Extract the [X, Y] coordinate from the center of the cell holding the provided text.  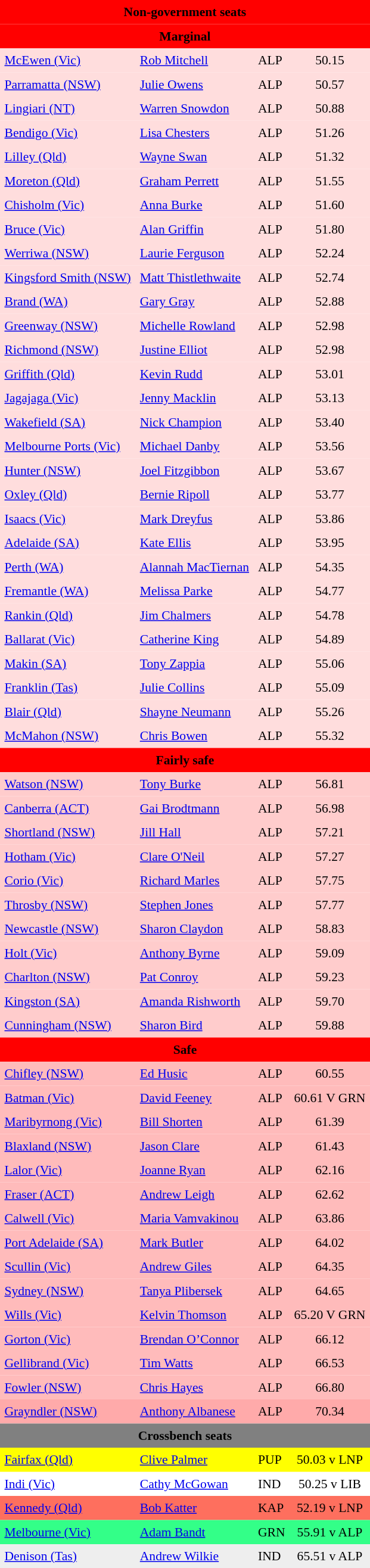
Kelvin Thomson [194, 1315]
Michael Danby [194, 446]
53.40 [330, 422]
53.77 [330, 494]
Denison (Tas) [68, 1556]
51.26 [330, 132]
Clive Palmer [194, 1460]
Holt (Vic) [68, 953]
McEwen (Vic) [68, 60]
64.35 [330, 1267]
Shortland (NSW) [68, 832]
Parramatta (NSW) [68, 84]
54.78 [330, 615]
59.23 [330, 977]
Bob Katter [194, 1508]
Corio (Vic) [68, 881]
Jason Clare [194, 1146]
57.21 [330, 832]
Justine Elliot [194, 350]
Chisholm (Vic) [68, 205]
Gai Brodtmann [194, 808]
Lilley (Qld) [68, 157]
Kevin Rudd [194, 374]
54.77 [330, 591]
51.80 [330, 229]
57.27 [330, 856]
Bill Shorten [194, 1122]
Anthony Albanese [194, 1411]
59.70 [330, 1001]
Griffith (Qld) [68, 374]
59.09 [330, 953]
Matt Thistlethwaite [194, 277]
Wakefield (SA) [68, 422]
51.32 [330, 157]
Makin (SA) [68, 663]
57.75 [330, 881]
66.12 [330, 1339]
Grayndler (NSW) [68, 1411]
Tony Zappia [194, 663]
55.26 [330, 711]
62.16 [330, 1170]
Moreton (Qld) [68, 181]
Gellibrand (Vic) [68, 1363]
58.83 [330, 929]
Melbourne Ports (Vic) [68, 446]
53.67 [330, 470]
Blaxland (NSW) [68, 1146]
Gary Gray [194, 301]
Mark Butler [194, 1242]
Indi (Vic) [68, 1483]
50.25 v LIB [330, 1483]
Warren Snowdon [194, 108]
Mark Dreyfus [194, 518]
Hotham (Vic) [68, 856]
Bendigo (Vic) [68, 132]
53.01 [330, 374]
Maribyrnong (Vic) [68, 1122]
Oxley (Qld) [68, 494]
Joel Fitzgibbon [194, 470]
Fairly safe [185, 760]
Bernie Ripoll [194, 494]
60.55 [330, 1074]
Franklin (Tas) [68, 687]
Throsby (NSW) [68, 904]
56.81 [330, 784]
51.60 [330, 205]
Sharon Claydon [194, 929]
66.80 [330, 1387]
Port Adelaide (SA) [68, 1242]
Kingsford Smith (NSW) [68, 277]
64.02 [330, 1242]
52.74 [330, 277]
54.35 [330, 567]
60.61 V GRN [330, 1097]
Alan Griffin [194, 229]
59.88 [330, 1025]
61.39 [330, 1122]
Lingiari (NT) [68, 108]
Ballarat (Vic) [68, 639]
52.19 v LNP [330, 1508]
Cunningham (NSW) [68, 1025]
Melissa Parke [194, 591]
Kingston (SA) [68, 1001]
Kennedy (Qld) [68, 1508]
Crossbench seats [185, 1435]
50.15 [330, 60]
Lalor (Vic) [68, 1170]
Tanya Plibersek [194, 1290]
Brand (WA) [68, 301]
Sydney (NSW) [68, 1290]
Blair (Qld) [68, 711]
Laurie Ferguson [194, 253]
52.88 [330, 301]
Jim Chalmers [194, 615]
Fowler (NSW) [68, 1387]
Lisa Chesters [194, 132]
Wayne Swan [194, 157]
Maria Vamvakinou [194, 1218]
50.03 v LNP [330, 1460]
Greenway (NSW) [68, 325]
Gorton (Vic) [68, 1339]
Fairfax (Qld) [68, 1460]
63.86 [330, 1218]
Fraser (ACT) [68, 1194]
Hunter (NSW) [68, 470]
62.62 [330, 1194]
64.65 [330, 1290]
Graham Perrett [194, 181]
Rankin (Qld) [68, 615]
Canberra (ACT) [68, 808]
Jagajaga (Vic) [68, 398]
53.56 [330, 446]
50.57 [330, 84]
Brendan O’Connor [194, 1339]
Watson (NSW) [68, 784]
Shayne Neumann [194, 711]
Tim Watts [194, 1363]
KAP [272, 1508]
Chifley (NSW) [68, 1074]
Catherine King [194, 639]
65.20 V GRN [330, 1315]
Kate Ellis [194, 543]
Nick Champion [194, 422]
Marginal [185, 36]
Jill Hall [194, 832]
56.98 [330, 808]
Anthony Byrne [194, 953]
Cathy McGowan [194, 1483]
David Feeney [194, 1097]
Anna Burke [194, 205]
Adelaide (SA) [68, 543]
53.95 [330, 543]
54.89 [330, 639]
Sharon Bird [194, 1025]
Isaacs (Vic) [68, 518]
57.77 [330, 904]
Chris Hayes [194, 1387]
50.88 [330, 108]
GRN [272, 1532]
PUP [272, 1460]
Newcastle (NSW) [68, 929]
55.09 [330, 687]
Richmond (NSW) [68, 350]
52.24 [330, 253]
Batman (Vic) [68, 1097]
53.13 [330, 398]
53.86 [330, 518]
Julie Collins [194, 687]
66.53 [330, 1363]
Werriwa (NSW) [68, 253]
Jenny Macklin [194, 398]
55.32 [330, 736]
Amanda Rishworth [194, 1001]
Richard Marles [194, 881]
70.34 [330, 1411]
Stephen Jones [194, 904]
55.91 v ALP [330, 1532]
Wills (Vic) [68, 1315]
Julie Owens [194, 84]
Alannah MacTiernan [194, 567]
Rob Mitchell [194, 60]
Michelle Rowland [194, 325]
Clare O'Neil [194, 856]
Joanne Ryan [194, 1170]
Ed Husic [194, 1074]
Melbourne (Vic) [68, 1532]
Pat Conroy [194, 977]
Non-government seats [185, 12]
Calwell (Vic) [68, 1218]
Fremantle (WA) [68, 591]
Safe [185, 1049]
Andrew Giles [194, 1267]
Tony Burke [194, 784]
55.06 [330, 663]
Adam Bandt [194, 1532]
51.55 [330, 181]
Scullin (Vic) [68, 1267]
Charlton (NSW) [68, 977]
Andrew Wilkie [194, 1556]
Bruce (Vic) [68, 229]
Chris Bowen [194, 736]
Andrew Leigh [194, 1194]
61.43 [330, 1146]
Perth (WA) [68, 567]
McMahon (NSW) [68, 736]
65.51 v ALP [330, 1556]
